Find where the given text appears and provide that cell's center as [X, Y] coordinate. 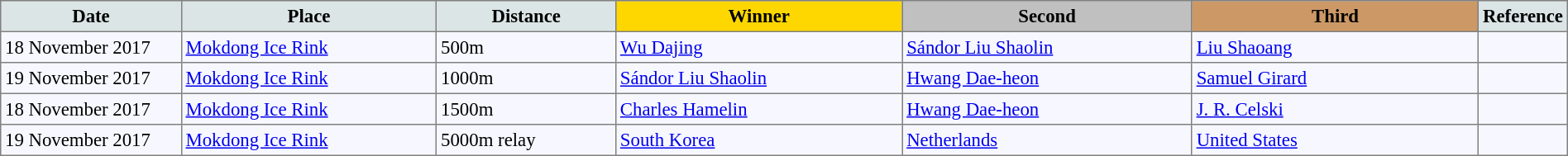
5000m relay [526, 140]
Third [1335, 17]
United States [1335, 140]
1500m [526, 109]
Second [1047, 17]
J. R. Celski [1335, 109]
Charles Hamelin [759, 109]
Place [309, 17]
Date [91, 17]
Distance [526, 17]
500m [526, 47]
Samuel Girard [1335, 78]
Winner [759, 17]
Netherlands [1047, 140]
Liu Shaoang [1335, 47]
Reference [1523, 17]
1000m [526, 78]
Wu Dajing [759, 47]
South Korea [759, 140]
